Scan for the cell matching the given text and deliver its [x, y] coordinate at center. 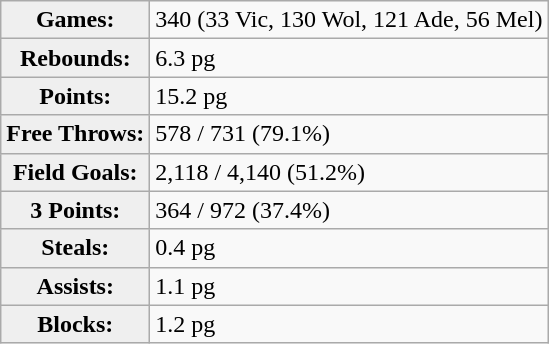
340 (33 Vic, 130 Wol, 121 Ade, 56 Mel) [349, 20]
Free Throws: [76, 134]
364 / 972 (37.4%) [349, 210]
0.4 pg [349, 248]
3 Points: [76, 210]
1.2 pg [349, 324]
1.1 pg [349, 286]
2,118 / 4,140 (51.2%) [349, 172]
Field Goals: [76, 172]
Points: [76, 96]
578 / 731 (79.1%) [349, 134]
Steals: [76, 248]
Blocks: [76, 324]
Rebounds: [76, 58]
6.3 pg [349, 58]
Games: [76, 20]
15.2 pg [349, 96]
Assists: [76, 286]
